Return [x, y] of the center of cell containing provided text 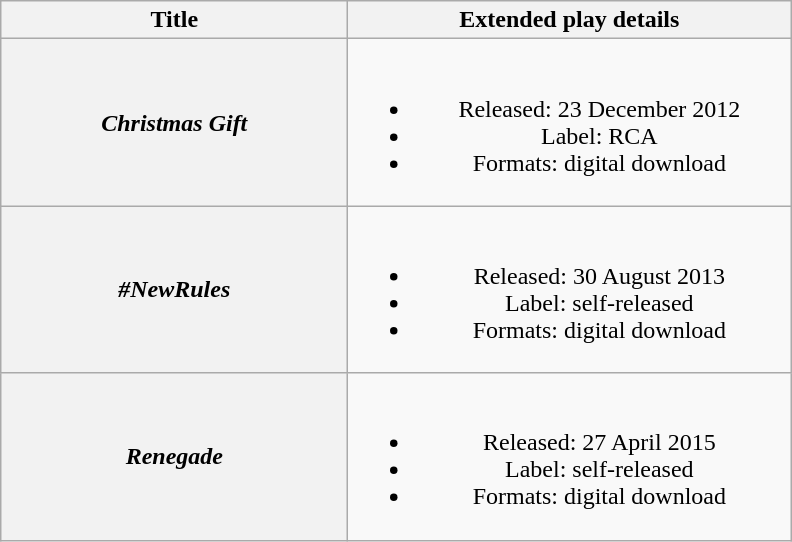
Extended play details [570, 20]
Released: 23 December 2012Label: RCAFormats: digital download [570, 122]
Christmas Gift [174, 122]
#NewRules [174, 290]
Released: 27 April 2015Label: self-releasedFormats: digital download [570, 456]
Released: 30 August 2013Label: self-releasedFormats: digital download [570, 290]
Title [174, 20]
Renegade [174, 456]
